For the text-containing cell, return its midpoint in [X, Y] coordinate format. 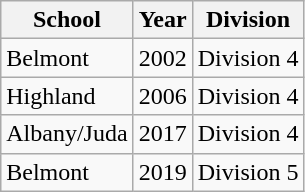
2002 [162, 58]
Division [248, 20]
Division 5 [248, 172]
2017 [162, 134]
Albany/Juda [67, 134]
Highland [67, 96]
Year [162, 20]
2019 [162, 172]
2006 [162, 96]
School [67, 20]
